Locate the cell with the specified text and output its [x, y] center coordinate. 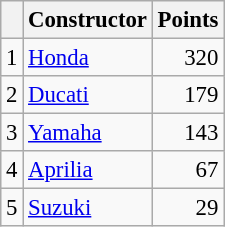
2 [12, 95]
179 [188, 95]
Suzuki [88, 208]
Yamaha [88, 133]
Points [188, 20]
Aprilia [88, 170]
143 [188, 133]
1 [12, 58]
Honda [88, 58]
5 [12, 208]
Constructor [88, 20]
320 [188, 58]
4 [12, 170]
Ducati [88, 95]
3 [12, 133]
67 [188, 170]
29 [188, 208]
